Return [x, y] of the center of cell containing provided text 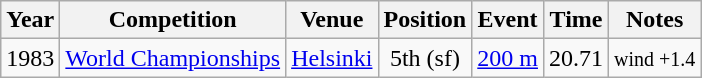
Position [425, 20]
Year [30, 20]
Helsinki [332, 58]
Notes [655, 20]
200 m [508, 58]
wind +1.4 [655, 58]
1983 [30, 58]
Time [576, 20]
5th (sf) [425, 58]
20.71 [576, 58]
Venue [332, 20]
Competition [173, 20]
World Championships [173, 58]
Event [508, 20]
